Output the [x, y] coordinate of the center of the cell containing the given text.  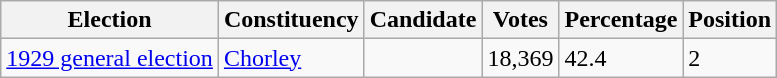
1929 general election [110, 58]
Candidate [423, 20]
Election [110, 20]
2 [730, 58]
18,369 [520, 58]
Position [730, 20]
42.4 [621, 58]
Votes [520, 20]
Constituency [291, 20]
Chorley [291, 58]
Percentage [621, 20]
